Return (x, y) of the center of cell containing provided text 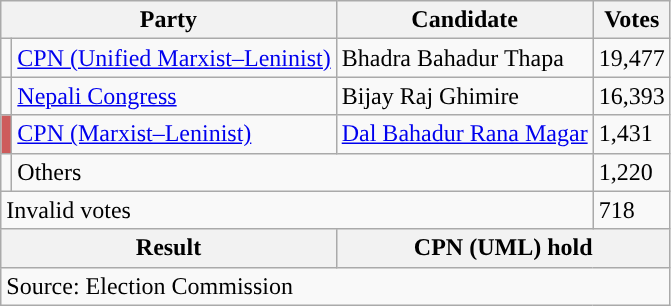
CPN (UML) hold (503, 248)
CPN (Marxist–Leninist) (174, 134)
16,393 (632, 96)
Invalid votes (297, 210)
Source: Election Commission (336, 286)
Result (168, 248)
Nepali Congress (174, 96)
Bijay Raj Ghimire (464, 96)
1,431 (632, 134)
Party (168, 20)
Bhadra Bahadur Thapa (464, 58)
Candidate (464, 20)
Others (302, 172)
CPN (Unified Marxist–Leninist) (174, 58)
19,477 (632, 58)
718 (632, 210)
Dal Bahadur Rana Magar (464, 134)
1,220 (632, 172)
Votes (632, 20)
